From the cell containing the given text, extract its center point as (X, Y) coordinate. 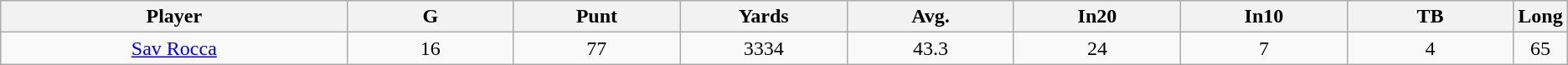
7 (1263, 48)
3334 (764, 48)
77 (596, 48)
65 (1541, 48)
Yards (764, 17)
Avg. (931, 17)
In10 (1263, 17)
Long (1541, 17)
Punt (596, 17)
Player (174, 17)
4 (1430, 48)
Sav Rocca (174, 48)
In20 (1097, 17)
43.3 (931, 48)
G (431, 17)
TB (1430, 17)
16 (431, 48)
24 (1097, 48)
